Scan for the cell matching the given text and deliver its (x, y) coordinate at center. 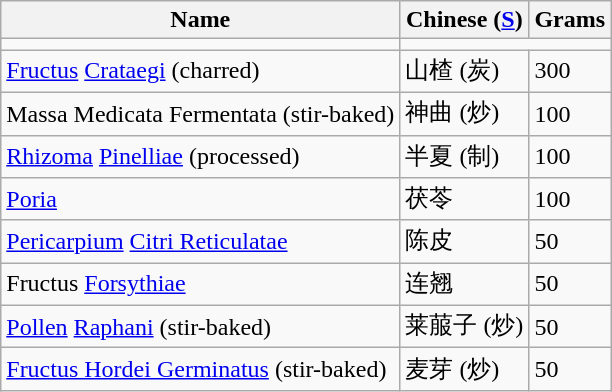
山楂 (炭) (464, 72)
Rhizoma Pinelliae (processed) (200, 156)
Massa Medicata Fermentata (stir-baked) (200, 114)
Name (200, 20)
Chinese (S) (464, 20)
Fructus Hordei Germinatus (stir-baked) (200, 370)
神曲 (炒) (464, 114)
Grams (570, 20)
Poria (200, 200)
半夏 (制) (464, 156)
陈皮 (464, 242)
Pericarpium Citri Reticulatae (200, 242)
Fructus Crataegi (charred) (200, 72)
Pollen Raphani (stir-baked) (200, 326)
莱菔子 (炒) (464, 326)
茯苓 (464, 200)
300 (570, 72)
连翘 (464, 284)
Fructus Forsythiae (200, 284)
麦芽 (炒) (464, 370)
